Capture the cell that displays the provided text and extract its (x, y) central coordinate. 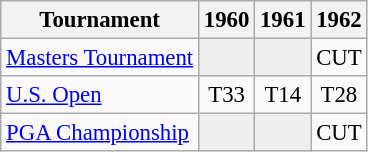
T33 (227, 95)
T14 (283, 95)
PGA Championship (100, 133)
1962 (339, 20)
Masters Tournament (100, 58)
1960 (227, 20)
T28 (339, 95)
Tournament (100, 20)
1961 (283, 20)
U.S. Open (100, 95)
